Scan for the cell matching the given text and deliver its [X, Y] coordinate at center. 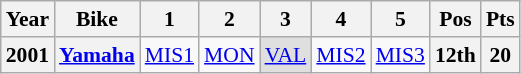
20 [500, 55]
MON [230, 55]
12th [456, 55]
2001 [28, 55]
Bike [97, 19]
2 [230, 19]
Yamaha [97, 55]
Pos [456, 19]
3 [286, 19]
MIS3 [400, 55]
MIS2 [340, 55]
MIS1 [170, 55]
Pts [500, 19]
4 [340, 19]
Year [28, 19]
VAL [286, 55]
1 [170, 19]
5 [400, 19]
